Locate the cell with the specified text and output its [X, Y] center coordinate. 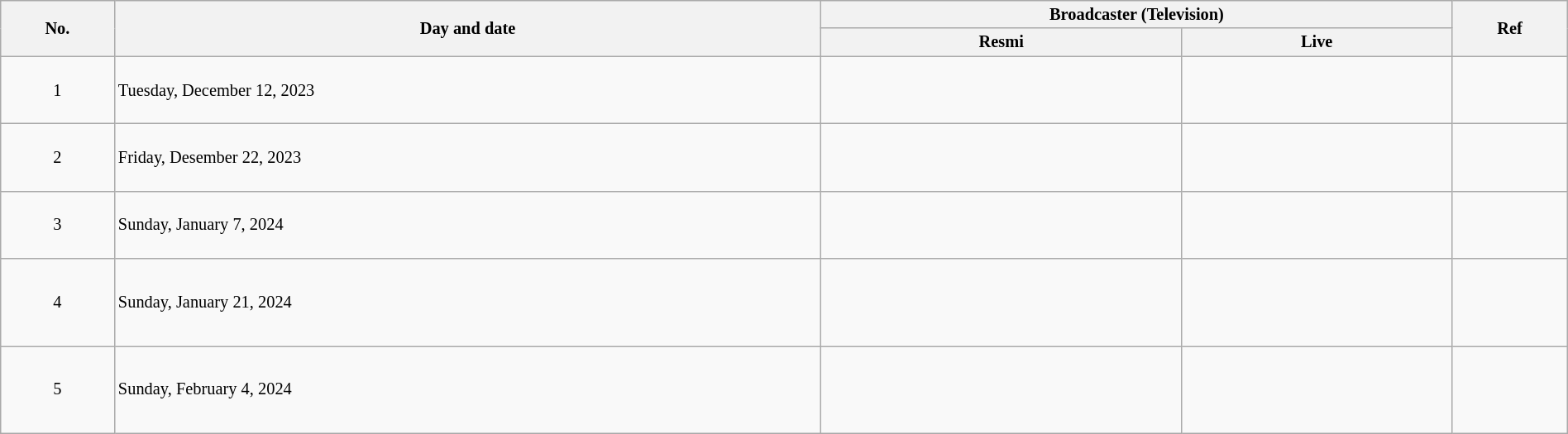
No. [58, 28]
Ref [1510, 28]
Sunday, February 4, 2024 [468, 389]
Sunday, January 21, 2024 [468, 303]
Tuesday, December 12, 2023 [468, 90]
4 [58, 303]
Friday, Desember 22, 2023 [468, 157]
3 [58, 225]
1 [58, 90]
Sunday, January 7, 2024 [468, 225]
Resmi [1001, 42]
Broadcaster (Television) [1136, 14]
5 [58, 389]
Day and date [468, 28]
2 [58, 157]
Live [1317, 42]
